Provide the (X, Y) coordinate of the cell's center where the given text is located.  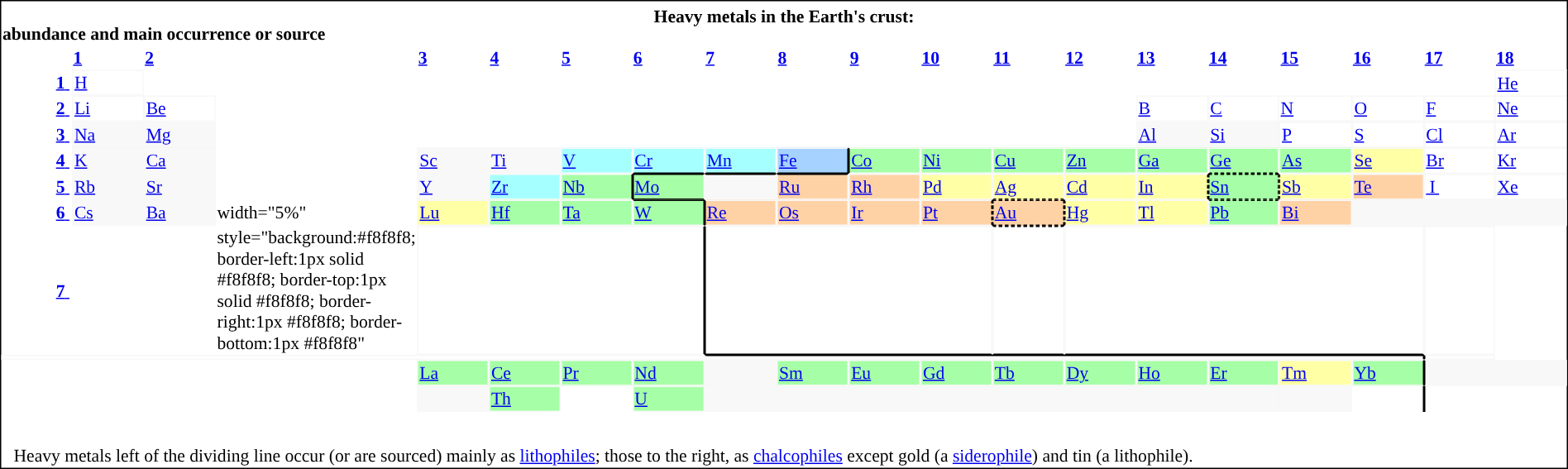
Re (741, 213)
Ne (1532, 109)
Y (453, 187)
Ru (812, 187)
U (668, 399)
Au (1029, 213)
Zr (524, 187)
I (1459, 187)
15 (1315, 58)
Cu (1029, 160)
B (1171, 109)
C (1244, 109)
Sr (180, 187)
Ge (1244, 160)
13 (1171, 58)
Sb (1315, 187)
Ar (1532, 135)
Na (108, 135)
Fe (812, 160)
Xe (1532, 187)
Pb (1244, 213)
Ir (885, 213)
N (1315, 109)
Ba (180, 213)
Lu (453, 213)
Yb (1388, 373)
width="5%" (316, 213)
Eu (885, 373)
As (1315, 160)
Cs (108, 213)
Ga (1171, 160)
style="background:#f8f8f8; border-left:1px solid #f8f8f8; border-top:1px solid #f8f8f8; border-right:1px #f8f8f8; border-bottom:1px #f8f8f8" (316, 290)
S (1388, 135)
H (108, 83)
Br (1459, 160)
Pt (956, 213)
9 (885, 58)
11 (1029, 58)
Mn (741, 160)
Tl (1171, 213)
K (108, 160)
Li (108, 109)
W (668, 213)
Ca (180, 160)
Tb (1029, 373)
Pd (956, 187)
Sn (1244, 187)
17 (1459, 58)
14 (1244, 58)
18 (1532, 58)
Gd (956, 373)
Th (524, 399)
Mg (180, 135)
Nd (668, 373)
Ti (524, 160)
Heavy metals in the Earth's crust: (784, 17)
Er (1244, 373)
Cd (1100, 187)
O (1388, 109)
Kr (1532, 160)
Sm (812, 373)
Ni (956, 160)
Os (812, 213)
Ta (597, 213)
Te (1388, 187)
La (453, 373)
16 (1388, 58)
10 (956, 58)
Hf (524, 213)
8 (812, 58)
F (1459, 109)
Tm (1315, 373)
V (597, 160)
He (1532, 83)
Si (1244, 135)
Rh (885, 187)
Ho (1171, 373)
Cr (668, 160)
Ce (524, 373)
Dy (1100, 373)
Pr (597, 373)
Co (885, 160)
P (1315, 135)
Al (1171, 135)
abundance and main occurrence or source (784, 34)
12 (1100, 58)
Nb (597, 187)
In (1171, 187)
Zn (1100, 160)
Sc (453, 160)
Rb (108, 187)
Bi (1315, 213)
Be (180, 109)
Mo (668, 187)
Hg (1100, 213)
Se (1388, 160)
Cl (1459, 135)
Ag (1029, 187)
